Return (X, Y) of the center of cell containing provided text 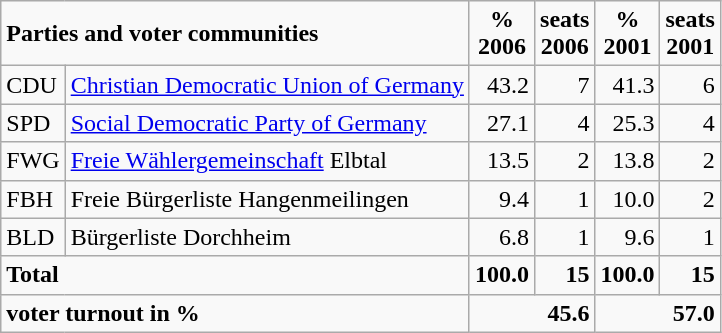
6.8 (502, 237)
9.6 (628, 237)
CDU (33, 85)
45.6 (532, 313)
seats2001 (690, 34)
FWG (33, 161)
6 (690, 85)
Parties and voter communities (236, 34)
Christian Democratic Union of Germany (267, 85)
13.5 (502, 161)
Total (236, 275)
57.0 (658, 313)
27.1 (502, 123)
BLD (33, 237)
SPD (33, 123)
Social Democratic Party of Germany (267, 123)
25.3 (628, 123)
Freie Wählergemeinschaft Elbtal (267, 161)
10.0 (628, 199)
Freie Bürgerliste Hangenmeilingen (267, 199)
43.2 (502, 85)
FBH (33, 199)
Bürgerliste Dorchheim (267, 237)
13.8 (628, 161)
voter turnout in % (236, 313)
7 (565, 85)
%2001 (628, 34)
41.3 (628, 85)
%2006 (502, 34)
9.4 (502, 199)
seats2006 (565, 34)
